Search for the cell housing the specified text and yield its [X, Y] center coordinate. 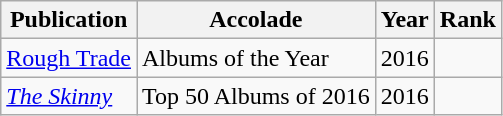
Year [404, 20]
Rank [468, 20]
Top 50 Albums of 2016 [256, 96]
Rough Trade [69, 58]
Publication [69, 20]
Albums of the Year [256, 58]
Accolade [256, 20]
The Skinny [69, 96]
